Return [x, y] of the center of cell containing provided text 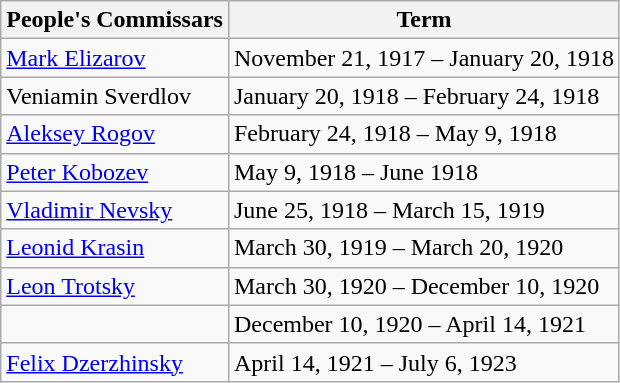
Mark Elizarov [115, 58]
March 30, 1920 – December 10, 1920 [424, 286]
Term [424, 20]
March 30, 1919 – March 20, 1920 [424, 248]
April 14, 1921 – July 6, 1923 [424, 362]
People's Commissars [115, 20]
December 10, 1920 – April 14, 1921 [424, 324]
February 24, 1918 – May 9, 1918 [424, 134]
May 9, 1918 – June 1918 [424, 172]
June 25, 1918 – March 15, 1919 [424, 210]
November 21, 1917 – January 20, 1918 [424, 58]
Felix Dzerzhinsky [115, 362]
Leonid Krasin [115, 248]
Peter Kobozev [115, 172]
Leon Trotsky [115, 286]
Vladimir Nevsky [115, 210]
Veniamin Sverdlov [115, 96]
Aleksey Rogov [115, 134]
January 20, 1918 – February 24, 1918 [424, 96]
